Locate the cell with the specified text and output its (X, Y) center coordinate. 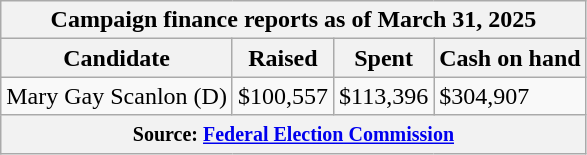
Raised (282, 58)
$100,557 (282, 96)
Spent (383, 58)
Campaign finance reports as of March 31, 2025 (294, 20)
$113,396 (383, 96)
Source: Federal Election Commission (294, 134)
Candidate (117, 58)
Cash on hand (510, 58)
$304,907 (510, 96)
Mary Gay Scanlon (D) (117, 96)
